Capture the cell that displays the provided text and extract its (x, y) central coordinate. 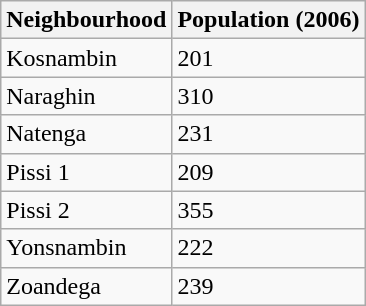
Naraghin (86, 96)
Natenga (86, 134)
209 (268, 172)
355 (268, 210)
201 (268, 58)
231 (268, 134)
310 (268, 96)
Pissi 1 (86, 172)
239 (268, 286)
Pissi 2 (86, 210)
Zoandega (86, 286)
Population (2006) (268, 20)
Neighbourhood (86, 20)
Kosnambin (86, 58)
Yonsnambin (86, 248)
222 (268, 248)
